Provide the [x, y] coordinate of the cell's center where the given text is located.  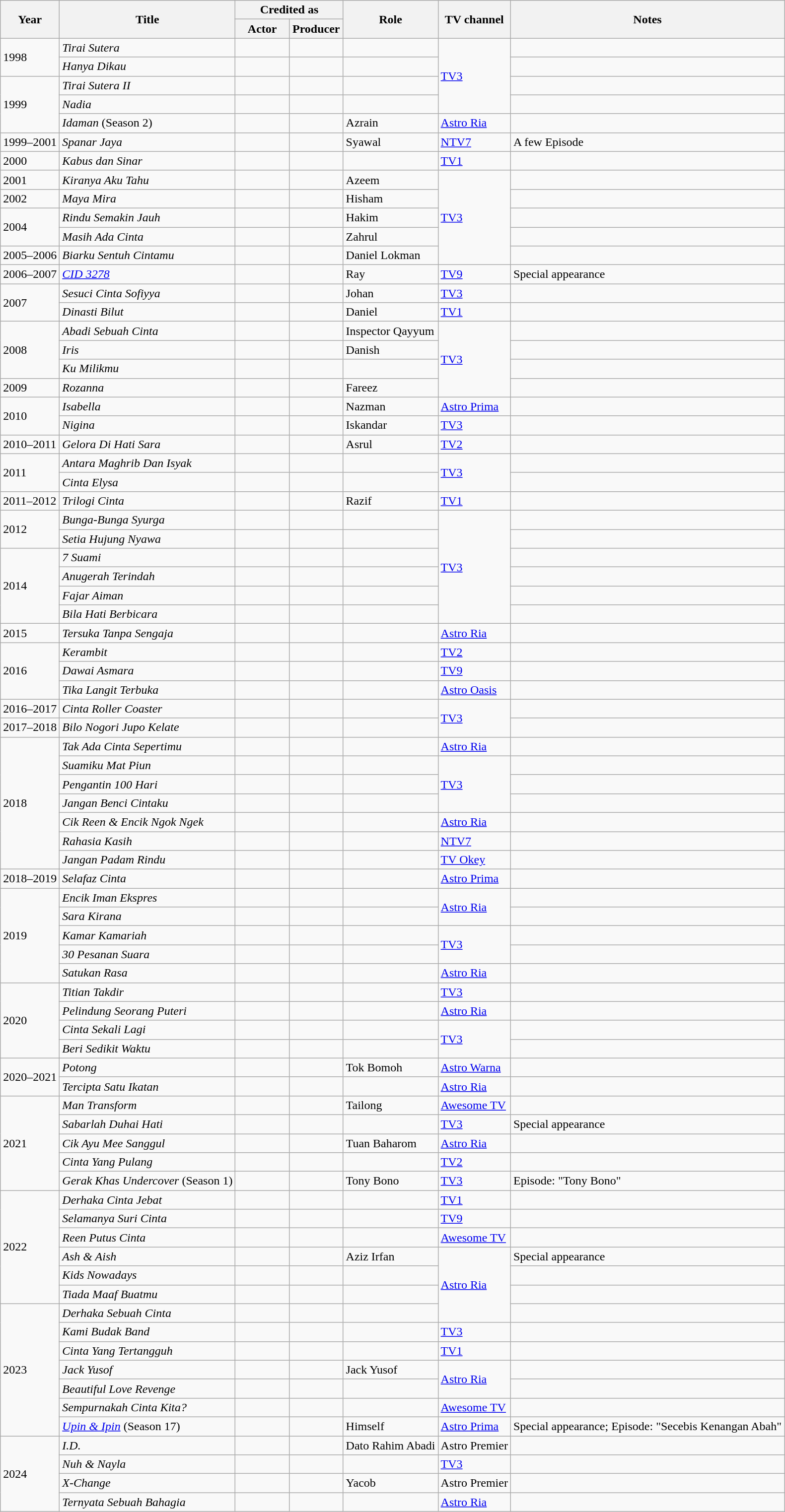
Gerak Khas Undercover (Season 1) [147, 1181]
Sempurnakah Cinta Kita? [147, 1407]
2004 [30, 227]
Cinta Elysa [147, 482]
Astro Warna [474, 1067]
Gelora Di Hati Sara [147, 444]
Nazman [390, 406]
Tuan Baharom [390, 1143]
1999–2001 [30, 142]
Tak Ada Cinta Sepertimu [147, 746]
Idaman (Season 2) [147, 123]
Tercipta Satu Ikatan [147, 1086]
2024 [30, 1474]
2023 [30, 1370]
Razif [390, 501]
Encik Iman Ekspres [147, 898]
Episode: "Tony Bono" [647, 1181]
Cinta Roller Coaster [147, 709]
Azeem [390, 180]
Beautiful Love Revenge [147, 1388]
Rozanna [147, 388]
Title [147, 19]
CID 3278 [147, 274]
Tirai Sutera [147, 48]
Abadi Sebuah Cinta [147, 331]
Credited as [289, 10]
2010 [30, 416]
Isabella [147, 406]
Cinta Yang Tertangguh [147, 1351]
Himself [390, 1426]
Rindu Semakin Jauh [147, 217]
Cik Reen & Encik Ngok Ngek [147, 822]
Notes [647, 19]
2010–2011 [30, 444]
Potong [147, 1067]
Aziz Irfan [390, 1256]
Johan [390, 293]
Dinasti Bilut [147, 312]
2015 [30, 633]
2006–2007 [30, 274]
Tony Bono [390, 1181]
Daniel [390, 312]
2017–2018 [30, 727]
Kamar Kamariah [147, 935]
Jangan Padam Rindu [147, 860]
2002 [30, 198]
Iskandar [390, 425]
Iris [147, 350]
Inspector Qayyum [390, 331]
2001 [30, 180]
2020 [30, 1020]
Daniel Lokman [390, 256]
Titian Takdir [147, 992]
Suamiku Mat Piun [147, 765]
Kerambit [147, 652]
Upin & Ipin (Season 17) [147, 1426]
Tiada Maaf Buatmu [147, 1294]
Maya Mira [147, 198]
Dato Rahim Abadi [390, 1446]
Nuh & Nayla [147, 1464]
Spanar Jaya [147, 142]
Man Transform [147, 1105]
Danish [390, 350]
1999 [30, 104]
Selamanya Suri Cinta [147, 1219]
2018–2019 [30, 879]
Dawai Asmara [147, 671]
Cik Ayu Mee Sanggul [147, 1143]
Ku Milikmu [147, 369]
Jangan Benci Cintaku [147, 803]
Bilo Nogori Jupo Kelate [147, 727]
Ternyata Sebuah Bahagia [147, 1502]
A few Episode [647, 142]
Pengantin 100 Hari [147, 784]
Fajar Aiman [147, 595]
Ray [390, 274]
Reen Putus Cinta [147, 1238]
TV Okey [474, 860]
Asrul [390, 444]
Satukan Rasa [147, 973]
Bila Hati Berbicara [147, 614]
Kami Budak Band [147, 1332]
Ash & Aish [147, 1256]
Kiranya Aku Tahu [147, 180]
2016–2017 [30, 709]
Anugerah Terindah [147, 577]
Bunga-Bunga Syurga [147, 520]
Fareez [390, 388]
Nigina [147, 425]
2021 [30, 1143]
Derhaka Cinta Jebat [147, 1200]
2011 [30, 472]
Masih Ada Cinta [147, 237]
2016 [30, 671]
Tika Langit Terbuka [147, 690]
1998 [30, 57]
Cinta Sekali Lagi [147, 1030]
Hakim [390, 217]
2012 [30, 529]
Astro Oasis [474, 690]
Pelindung Seorang Puteri [147, 1011]
X-Change [147, 1483]
Tersuka Tanpa Sengaja [147, 633]
2014 [30, 586]
2022 [30, 1247]
Kabus dan Sinar [147, 161]
Derhaka Sebuah Cinta [147, 1313]
2019 [30, 935]
Sesuci Cinta Sofiyya [147, 293]
I.D. [147, 1446]
Year [30, 19]
Role [390, 19]
Actor [262, 29]
Antara Maghrib Dan Isyak [147, 463]
2007 [30, 303]
30 Pesanan Suara [147, 954]
Tok Bomoh [390, 1067]
2008 [30, 350]
Kids Nowadays [147, 1275]
2009 [30, 388]
Selafaz Cinta [147, 879]
Rahasia Kasih [147, 841]
Setia Hujung Nyawa [147, 538]
7 Suami [147, 558]
Hanya Dikau [147, 66]
2020–2021 [30, 1077]
2005–2006 [30, 256]
TV channel [474, 19]
Sabarlah Duhai Hati [147, 1124]
2011–2012 [30, 501]
2000 [30, 161]
Tailong [390, 1105]
Trilogi Cinta [147, 501]
Nadia [147, 104]
Cinta Yang Pulang [147, 1162]
Syawal [390, 142]
Special appearance; Episode: "Secebis Kenangan Abah" [647, 1426]
Tirai Sutera II [147, 85]
Zahrul [390, 237]
Sara Kirana [147, 917]
Yacob [390, 1483]
2018 [30, 803]
Biarku Sentuh Cintamu [147, 256]
Beri Sedikit Waktu [147, 1049]
Producer [316, 29]
Hisham [390, 198]
Azrain [390, 123]
